Provide the [x, y] coordinate of the cell's center where the given text is located.  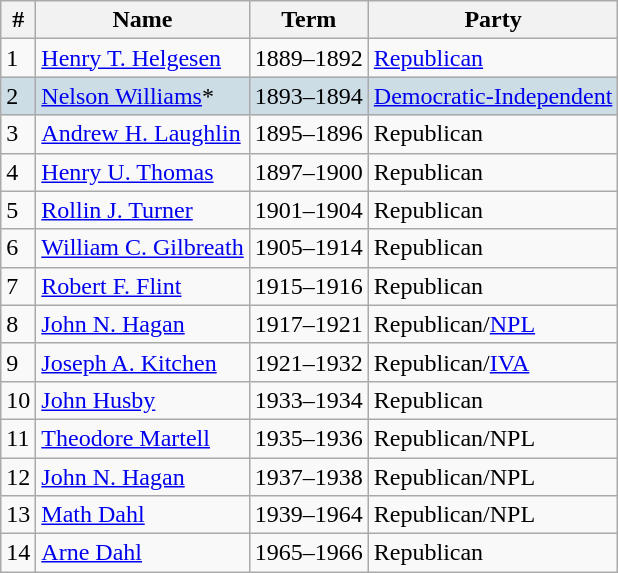
Henry U. Thomas [142, 172]
12 [18, 477]
3 [18, 134]
Term [308, 20]
5 [18, 210]
1905–1914 [308, 248]
1889–1892 [308, 58]
William C. Gilbreath [142, 248]
1965–1966 [308, 553]
Nelson Williams* [142, 96]
1939–1964 [308, 515]
Joseph A. Kitchen [142, 362]
1897–1900 [308, 172]
Democratic-Independent [493, 96]
1915–1916 [308, 286]
13 [18, 515]
Rollin J. Turner [142, 210]
Henry T. Helgesen [142, 58]
11 [18, 438]
Andrew H. Laughlin [142, 134]
10 [18, 400]
1935–1936 [308, 438]
1901–1904 [308, 210]
Theodore Martell [142, 438]
1937–1938 [308, 477]
Party [493, 20]
14 [18, 553]
2 [18, 96]
9 [18, 362]
4 [18, 172]
Republican/IVA [493, 362]
# [18, 20]
Arne Dahl [142, 553]
1893–1894 [308, 96]
Robert F. Flint [142, 286]
Math Dahl [142, 515]
1 [18, 58]
7 [18, 286]
1921–1932 [308, 362]
1895–1896 [308, 134]
6 [18, 248]
John Husby [142, 400]
Name [142, 20]
1933–1934 [308, 400]
1917–1921 [308, 324]
8 [18, 324]
